Return [x, y] of the center of cell containing provided text 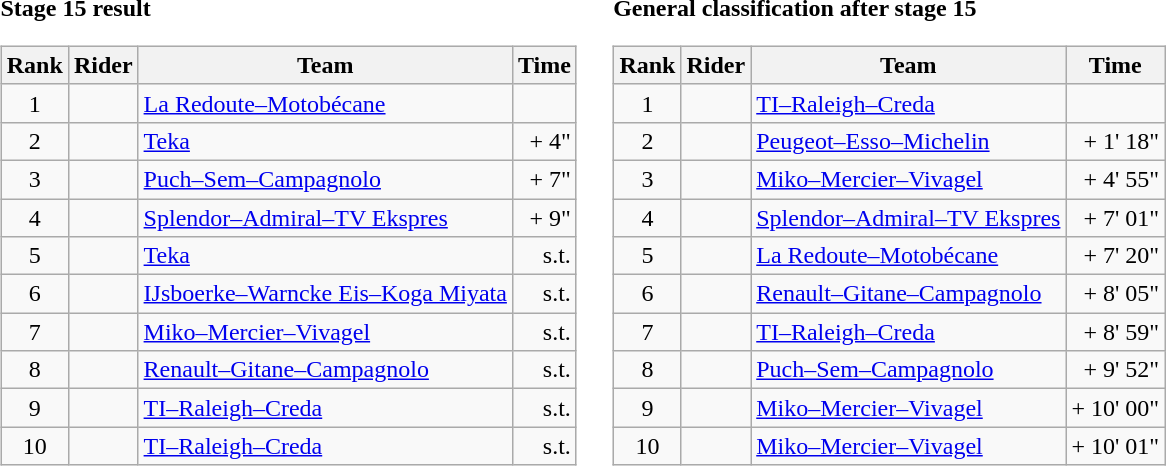
+ 1' 18" [1116, 141]
+ 4" [544, 141]
+ 10' 00" [1116, 408]
+ 4' 55" [1116, 179]
+ 7' 01" [1116, 217]
+ 7" [544, 179]
+ 9" [544, 217]
IJsboerke–Warncke Eis–Koga Miyata [325, 294]
+ 8' 59" [1116, 332]
+ 7' 20" [1116, 256]
+ 8' 05" [1116, 294]
Peugeot–Esso–Michelin [908, 141]
+ 10' 01" [1116, 446]
+ 9' 52" [1116, 370]
